Identify which cell holds the provided text, then report its [x, y] central coordinate. 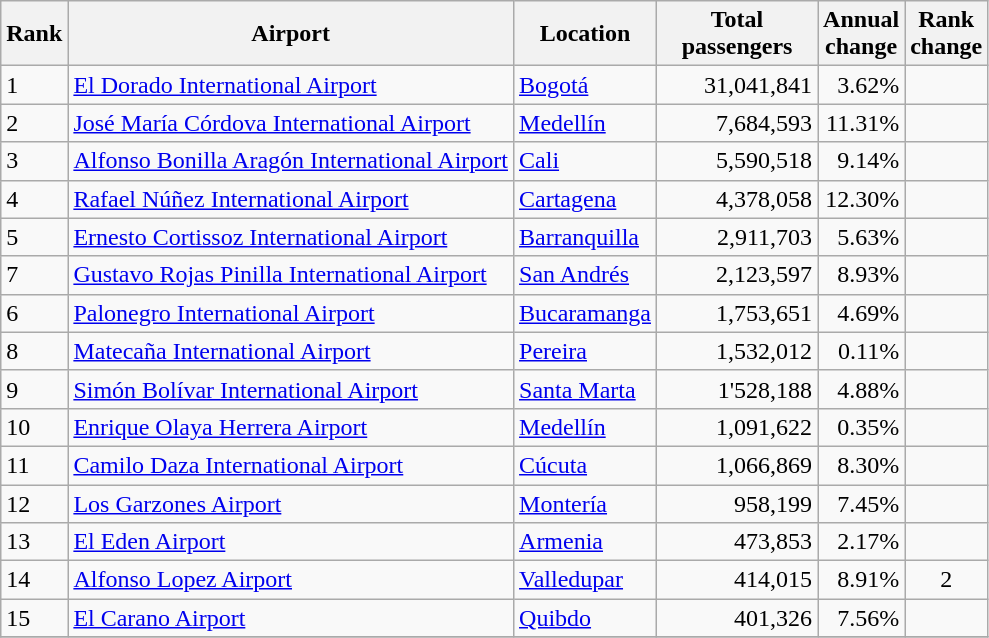
11.31% [862, 123]
12.30% [862, 199]
1 [34, 85]
El Carano Airport [291, 618]
9.14% [862, 161]
Quibdo [586, 618]
Armenia [586, 542]
9 [34, 389]
7.45% [862, 503]
Bogotá [586, 85]
Alfonso Bonilla Aragón International Airport [291, 161]
Cali [586, 161]
San Andrés [586, 275]
Matecaña International Airport [291, 351]
2,123,597 [738, 275]
8.91% [862, 580]
Rankchange [946, 34]
Los Garzones Airport [291, 503]
Cúcuta [586, 465]
José María Córdova International Airport [291, 123]
4.69% [862, 313]
Cartagena [586, 199]
El Dorado International Airport [291, 85]
Rafael Núñez International Airport [291, 199]
1'528,188 [738, 389]
Enrique Olaya Herrera Airport [291, 427]
Santa Marta [586, 389]
5 [34, 237]
Airport [291, 34]
12 [34, 503]
Simón Bolívar International Airport [291, 389]
473,853 [738, 542]
Rank [34, 34]
Camilo Daza International Airport [291, 465]
Palonegro International Airport [291, 313]
7,684,593 [738, 123]
15 [34, 618]
Annualchange [862, 34]
11 [34, 465]
7.56% [862, 618]
Bucaramanga [586, 313]
Pereira [586, 351]
1,753,651 [738, 313]
14 [34, 580]
6 [34, 313]
Montería [586, 503]
8.93% [862, 275]
7 [34, 275]
1,091,622 [738, 427]
4 [34, 199]
Barranquilla [586, 237]
10 [34, 427]
13 [34, 542]
Ernesto Cortissoz International Airport [291, 237]
4.88% [862, 389]
958,199 [738, 503]
8.30% [862, 465]
2,911,703 [738, 237]
401,326 [738, 618]
0.11% [862, 351]
8 [34, 351]
El Eden Airport [291, 542]
31,041,841 [738, 85]
1,066,869 [738, 465]
Gustavo Rojas Pinilla International Airport [291, 275]
3 [34, 161]
Totalpassengers [738, 34]
2.17% [862, 542]
Location [586, 34]
Alfonso Lopez Airport [291, 580]
Valledupar [586, 580]
414,015 [738, 580]
3.62% [862, 85]
1,532,012 [738, 351]
0.35% [862, 427]
5.63% [862, 237]
4,378,058 [738, 199]
5,590,518 [738, 161]
